Locate the cell with the specified text and output its (X, Y) center coordinate. 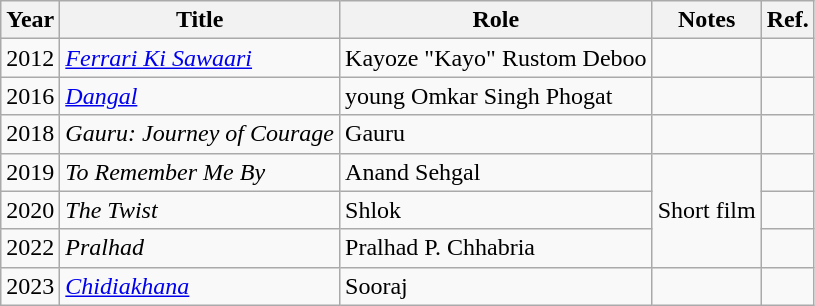
Year (30, 20)
2016 (30, 96)
2023 (30, 286)
2019 (30, 172)
Short film (706, 210)
young Omkar Singh Phogat (496, 96)
Dangal (200, 96)
To Remember Me By (200, 172)
Notes (706, 20)
Ref. (788, 20)
2018 (30, 134)
Anand Sehgal (496, 172)
Sooraj (496, 286)
2020 (30, 210)
2012 (30, 58)
Chidiakhana (200, 286)
Pralhad (200, 248)
Gauru (496, 134)
Gauru: Journey of Courage (200, 134)
2022 (30, 248)
Shlok (496, 210)
The Twist (200, 210)
Kayoze "Kayo" Rustom Deboo (496, 58)
Title (200, 20)
Ferrari Ki Sawaari (200, 58)
Role (496, 20)
Pralhad P. Chhabria (496, 248)
